For the text-containing cell, return its midpoint in (x, y) coordinate format. 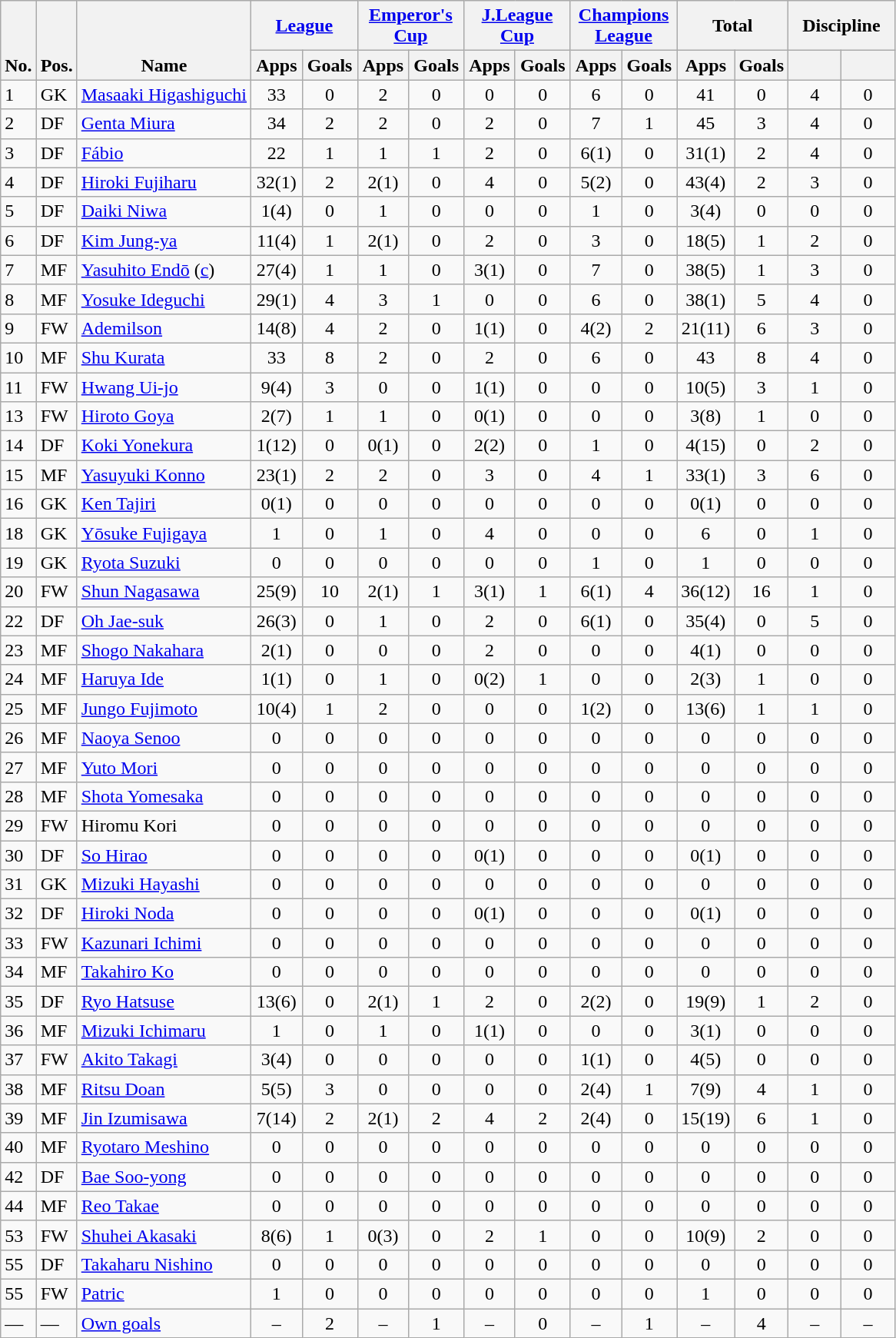
38(5) (705, 270)
3(8) (705, 417)
Yasuyuki Konno (164, 475)
18(5) (705, 241)
14(8) (277, 328)
38(1) (705, 299)
14 (18, 446)
38 (18, 1089)
5(2) (596, 182)
Discipline (842, 26)
18 (18, 533)
35 (18, 1001)
37 (18, 1060)
9(4) (277, 387)
Genta Miura (164, 124)
Yosuke Ideguchi (164, 299)
Oh Jae-suk (164, 621)
1(12) (277, 446)
1(2) (596, 709)
20 (18, 592)
Jin Izumisawa (164, 1118)
43 (705, 357)
Own goals (164, 1323)
10(4) (277, 709)
1(4) (277, 211)
19(9) (705, 1001)
5(5) (277, 1089)
Hiromu Kori (164, 825)
36 (18, 1031)
0(3) (383, 1235)
Ryotaro Meshino (164, 1147)
Takaharu Nishino (164, 1264)
27 (18, 767)
Naoya Senoo (164, 738)
Takahiro Ko (164, 972)
Reo Takae (164, 1206)
26 (18, 738)
7(14) (277, 1118)
41 (705, 95)
Jungo Fujimoto (164, 709)
Ryota Suzuki (164, 563)
No. (18, 40)
Pos. (57, 40)
Yuto Mori (164, 767)
Haruya Ide (164, 679)
So Hirao (164, 855)
15(19) (705, 1118)
Akito Takagi (164, 1060)
29(1) (277, 299)
21(11) (705, 328)
25(9) (277, 592)
31(1) (705, 153)
Ken Tajiri (164, 504)
League (304, 26)
27(4) (277, 270)
9 (18, 328)
42 (18, 1177)
43(4) (705, 182)
0(2) (490, 679)
Yasuhito Endō (c) (164, 270)
Shuhei Akasaki (164, 1235)
28 (18, 796)
29 (18, 825)
11(4) (277, 241)
Patric (164, 1293)
Ademilson (164, 328)
Name (164, 40)
Daiki Niwa (164, 211)
J.League Cup (518, 26)
23(1) (277, 475)
Champions League (624, 26)
25 (18, 709)
26(3) (277, 621)
Koki Yonekura (164, 446)
Bae Soo-yong (164, 1177)
10(5) (705, 387)
Emperor's Cup (410, 26)
Ritsu Doan (164, 1089)
Hiroki Fujiharu (164, 182)
15 (18, 475)
33(1) (705, 475)
Mizuki Ichimaru (164, 1031)
Hiroto Goya (164, 417)
45 (705, 124)
Shogo Nakahara (164, 650)
4(1) (705, 650)
Mizuki Hayashi (164, 885)
Shu Kurata (164, 357)
4(15) (705, 446)
35(4) (705, 621)
8(6) (277, 1235)
32(1) (277, 182)
23 (18, 650)
44 (18, 1206)
2(7) (277, 417)
Hiroki Noda (164, 914)
Fábio (164, 153)
13 (18, 417)
4(2) (596, 328)
4(5) (705, 1060)
Kazunari Ichimi (164, 943)
53 (18, 1235)
Masaaki Higashiguchi (164, 95)
Hwang Ui-jo (164, 387)
Total (733, 26)
32 (18, 914)
Shota Yomesaka (164, 796)
36(12) (705, 592)
30 (18, 855)
19 (18, 563)
40 (18, 1147)
24 (18, 679)
Ryo Hatsuse (164, 1001)
10(9) (705, 1235)
11 (18, 387)
2(3) (705, 679)
39 (18, 1118)
7(9) (705, 1089)
Kim Jung-ya (164, 241)
31 (18, 885)
Yōsuke Fujigaya (164, 533)
Shun Nagasawa (164, 592)
